Locate the cell with the specified text and output its [X, Y] center coordinate. 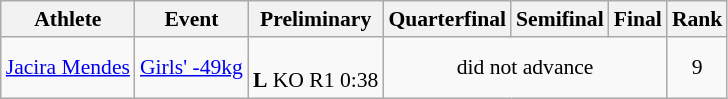
Jacira Mendes [68, 68]
Semifinal [560, 19]
Final [638, 19]
did not advance [524, 68]
Athlete [68, 19]
9 [698, 68]
Event [192, 19]
Preliminary [316, 19]
L KO R1 0:38 [316, 68]
Rank [698, 19]
Quarterfinal [447, 19]
Girls' -49kg [192, 68]
